Pinpoint the cell where the given text exists, returning its [X, Y] midpoint coordinate. 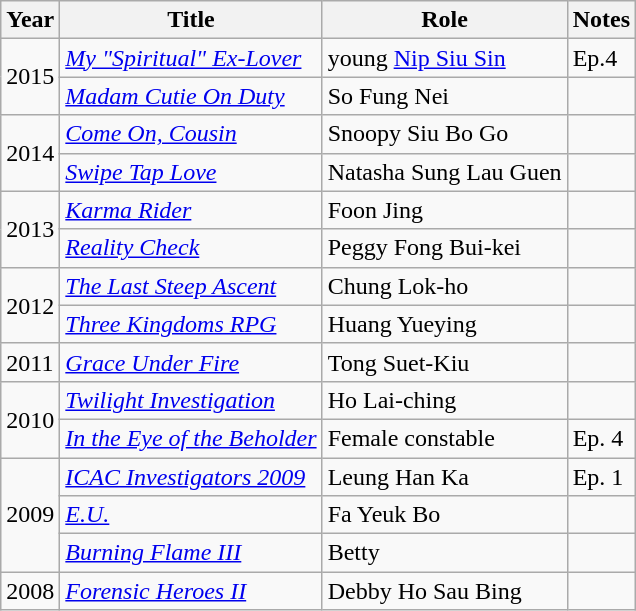
Burning Flame III [191, 553]
Notes [601, 20]
2014 [30, 153]
Natasha Sung Lau Guen [444, 172]
Female constable [444, 438]
Snoopy Siu Bo Go [444, 134]
Betty [444, 553]
2009 [30, 515]
2010 [30, 419]
Swipe Tap Love [191, 172]
My "Spiritual" Ex-Lover [191, 58]
Twilight Investigation [191, 400]
Debby Ho Sau Bing [444, 591]
Karma Rider [191, 210]
Foon Jing [444, 210]
Ho Lai-ching [444, 400]
Title [191, 20]
ICAC Investigators 2009 [191, 477]
Reality Check [191, 248]
Ep. 1 [601, 477]
Fa Yeuk Bo [444, 515]
Grace Under Fire [191, 362]
Role [444, 20]
Madam Cutie On Duty [191, 96]
2013 [30, 229]
2011 [30, 362]
Ep.4 [601, 58]
Huang Yueying [444, 324]
So Fung Nei [444, 96]
Chung Lok-ho [444, 286]
Ep. 4 [601, 438]
young Nip Siu Sin [444, 58]
Come On, Cousin [191, 134]
Peggy Fong Bui-kei [444, 248]
E.U. [191, 515]
2012 [30, 305]
2015 [30, 77]
Forensic Heroes II [191, 591]
Leung Han Ka [444, 477]
The Last Steep Ascent [191, 286]
In the Eye of the Beholder [191, 438]
Tong Suet-Kiu [444, 362]
Three Kingdoms RPG [191, 324]
Year [30, 20]
2008 [30, 591]
